Search for the cell housing the specified text and yield its [x, y] center coordinate. 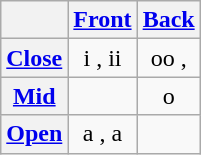
a , a [102, 134]
Mid [34, 96]
Close [34, 58]
o [168, 96]
Back [168, 20]
oo , [168, 58]
i , ii [102, 58]
Front [102, 20]
Open [34, 134]
